Output the (X, Y) coordinate of the center of the cell containing the given text.  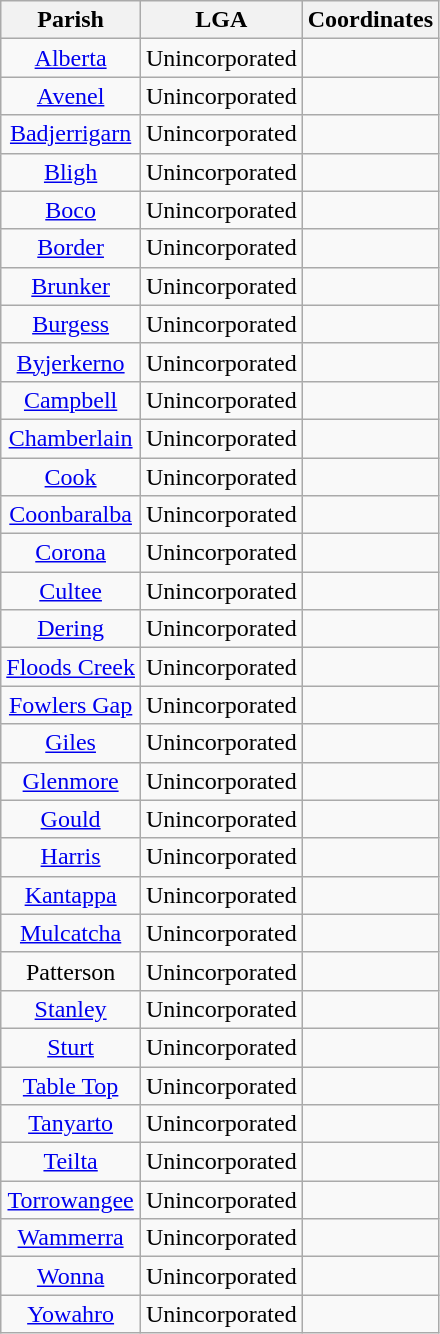
Glenmore (71, 781)
Tanyarto (71, 1124)
Torrowangee (71, 1200)
Floods Creek (71, 667)
Cultee (71, 591)
Bligh (71, 172)
Byjerkerno (71, 362)
Parish (71, 20)
Avenel (71, 96)
Badjerrigarn (71, 134)
Burgess (71, 324)
Table Top (71, 1085)
Yowahro (71, 1314)
Patterson (71, 971)
Campbell (71, 400)
Dering (71, 629)
Corona (71, 553)
Teilta (71, 1162)
Sturt (71, 1047)
Harris (71, 857)
Kantappa (71, 895)
Coonbaralba (71, 515)
Brunker (71, 286)
Boco (71, 210)
Wonna (71, 1276)
Cook (71, 477)
Gould (71, 819)
Coordinates (370, 20)
Stanley (71, 1009)
Wammerra (71, 1238)
LGA (221, 20)
Mulcatcha (71, 933)
Alberta (71, 58)
Chamberlain (71, 438)
Giles (71, 743)
Fowlers Gap (71, 705)
Border (71, 248)
